Find where the given text appears and provide that cell's center as (x, y) coordinate. 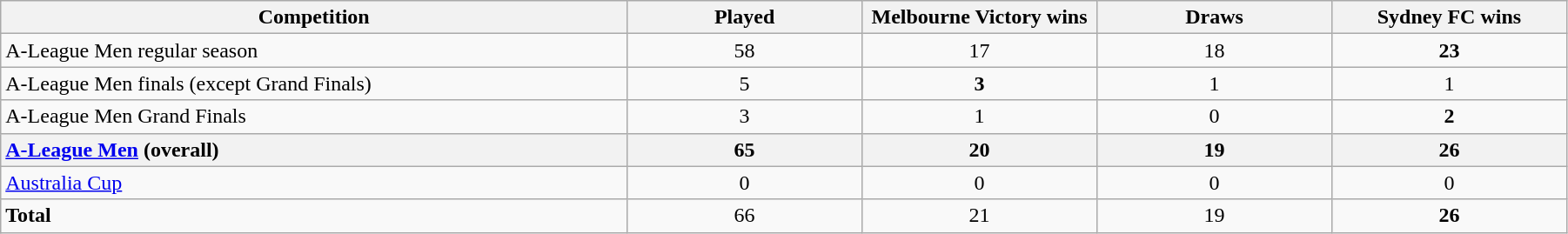
Total (314, 216)
A-League Men Grand Finals (314, 117)
Sydney FC wins (1449, 17)
17 (980, 50)
2 (1449, 117)
Played (745, 17)
18 (1215, 50)
23 (1449, 50)
A-League Men regular season (314, 50)
Draws (1215, 17)
20 (980, 150)
66 (745, 216)
58 (745, 50)
A-League Men (overall) (314, 150)
Melbourne Victory wins (980, 17)
Competition (314, 17)
Australia Cup (314, 183)
65 (745, 150)
5 (745, 84)
21 (980, 216)
A-League Men finals (except Grand Finals) (314, 84)
